Determine the [x, y] coordinate at the center of the cell enclosing the given text.  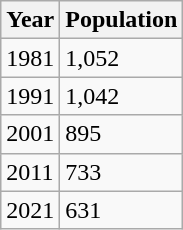
2001 [30, 134]
Population [122, 20]
1991 [30, 96]
1,042 [122, 96]
2021 [30, 210]
631 [122, 210]
2011 [30, 172]
733 [122, 172]
1981 [30, 58]
Year [30, 20]
895 [122, 134]
1,052 [122, 58]
